Pinpoint the cell where the given text exists, returning its [X, Y] midpoint coordinate. 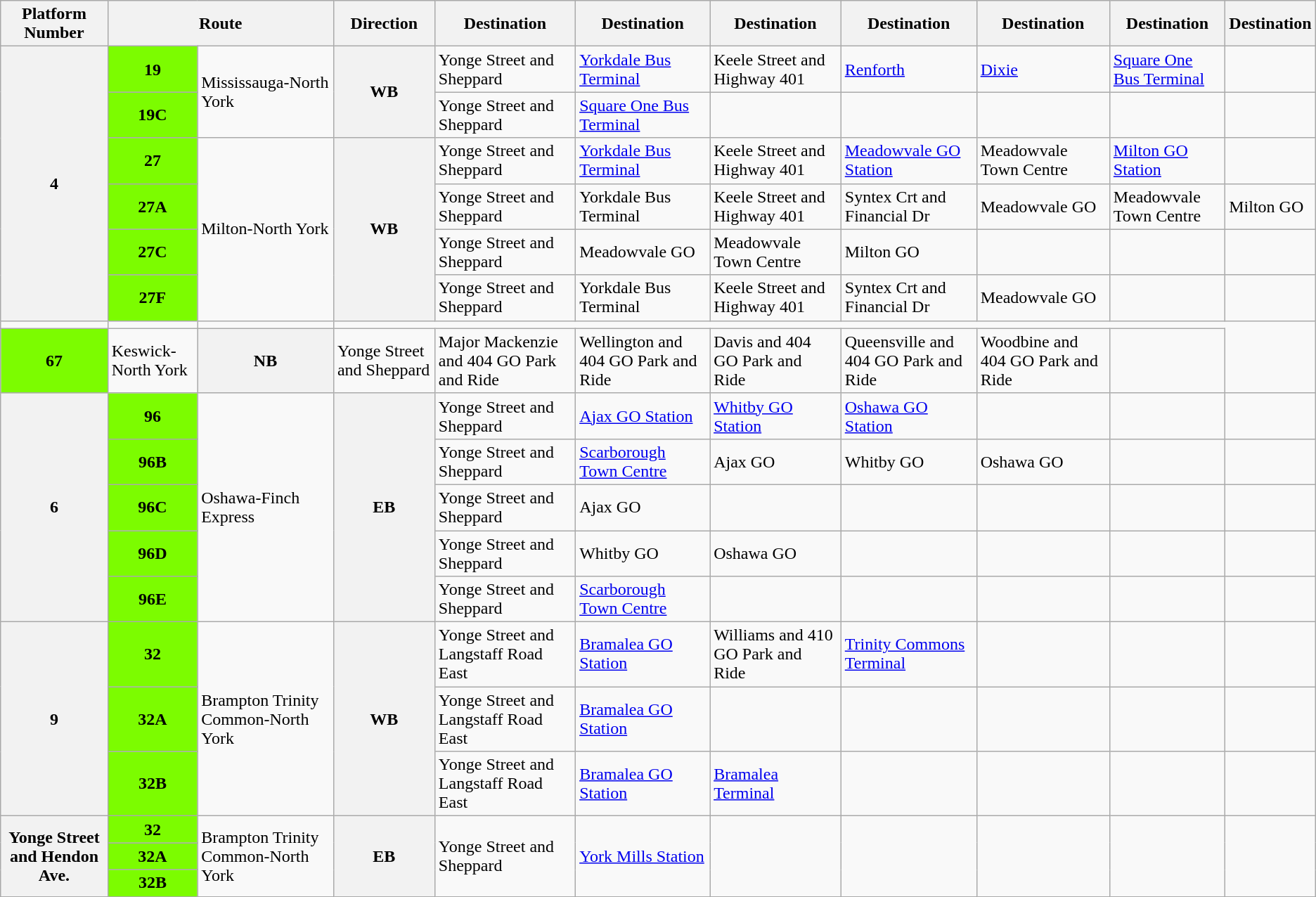
Bramalea Terminal [776, 784]
Keswick-North York [152, 361]
Queensville and 404 GO Park and Ride [908, 361]
27A [152, 207]
Major Mackenzie and 404 GO Park and Ride [505, 361]
Mississauga-North York [266, 92]
Direction [384, 24]
Yonge Street and Hendon Ave. [54, 856]
19 [152, 69]
Ajax GO Station [643, 416]
Route [221, 24]
Whitby GO Station [776, 416]
Meadowvale GO Station [908, 160]
4 [54, 183]
96B [152, 461]
96C [152, 508]
Dixie [1043, 69]
96 [152, 416]
96D [152, 553]
Woodbine and 404 GO Park and Ride [1043, 361]
27F [152, 298]
19C [152, 115]
Trinity Commons Terminal [908, 654]
Oshawa-Finch Express [266, 508]
96E [152, 599]
9 [54, 719]
67 [54, 361]
Williams and 410 GO Park and Ride [776, 654]
Platform Number [54, 24]
6 [54, 508]
NB [266, 361]
27C [152, 252]
27 [152, 160]
York Mills Station [643, 856]
Milton GO Station [1167, 160]
Renforth [908, 69]
Wellington and 404 GO Park and Ride [643, 361]
Oshawa GO Station [908, 416]
Davis and 404 GO Park and Ride [776, 361]
Milton-North York [266, 229]
